Capture the cell that displays the provided text and extract its (x, y) central coordinate. 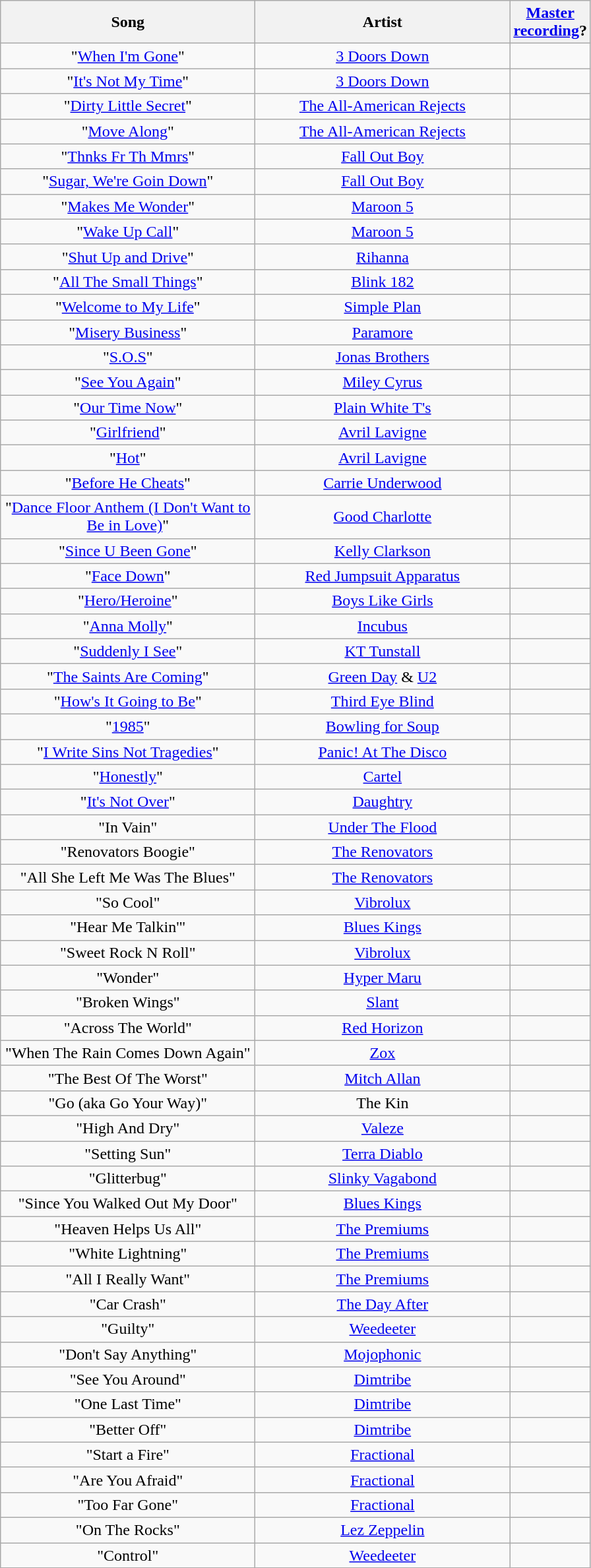
"Honestly" (128, 777)
"Start a Fire" (128, 1455)
"How's It Going to Be" (128, 701)
"See You Again" (128, 383)
"Control" (128, 1555)
"Before He Cheats" (128, 483)
"Dirty Little Secret" (128, 106)
Zox (383, 1053)
Simple Plan (383, 307)
"Wonder" (128, 978)
Mojophonic (383, 1354)
Hyper Maru (383, 978)
Third Eye Blind (383, 701)
"Anna Molly" (128, 626)
Mitch Allan (383, 1078)
"When The Rain Comes Down Again" (128, 1053)
Rihanna (383, 257)
"Guilty" (128, 1329)
Song (128, 22)
KT Tunstall (383, 651)
"High And Dry" (128, 1128)
"Thnks Fr Th Mmrs" (128, 156)
"Since You Walked Out My Door" (128, 1204)
"All I Really Want" (128, 1279)
Kelly Clarkson (383, 551)
"It's Not Over" (128, 802)
"Makes Me Wonder" (128, 206)
Cartel (383, 777)
Under The Flood (383, 827)
"Better Off" (128, 1429)
"So Cool" (128, 902)
The Kin (383, 1103)
Carrie Underwood (383, 483)
"Sugar, We're Goin Down" (128, 181)
Slant (383, 1003)
"Hear Me Talkin'" (128, 927)
"The Saints Are Coming" (128, 676)
"White Lightning" (128, 1254)
"1985" (128, 726)
Lez Zeppelin (383, 1530)
"Car Crash" (128, 1304)
Valeze (383, 1128)
"Renovators Boogie" (128, 852)
"Hero/Heroine" (128, 601)
Miley Cyrus (383, 383)
Master recording? (550, 22)
Daughtry (383, 802)
"Sweet Rock N Roll" (128, 953)
"It's Not My Time" (128, 81)
Green Day & U2 (383, 676)
Terra Diablo (383, 1154)
"S.O.S" (128, 358)
"Girlfriend" (128, 433)
"See You Around" (128, 1379)
"Welcome to My Life" (128, 307)
Red Jumpsuit Apparatus (383, 576)
"Are You Afraid" (128, 1480)
"Don't Say Anything" (128, 1354)
Incubus (383, 626)
"All The Small Things" (128, 282)
"Across The World" (128, 1028)
Boys Like Girls (383, 601)
Red Horizon (383, 1028)
"Hot" (128, 458)
"Since U Been Gone" (128, 551)
"Misery Business" (128, 332)
"The Best Of The Worst" (128, 1078)
"I Write Sins Not Tragedies" (128, 751)
Paramore (383, 332)
"All She Left Me Was The Blues" (128, 877)
"Move Along" (128, 131)
"Dance Floor Anthem (I Don't Want to Be in Love)" (128, 517)
"Face Down" (128, 576)
"Shut Up and Drive" (128, 257)
"One Last Time" (128, 1404)
Slinky Vagabond (383, 1179)
Good Charlotte (383, 517)
"On The Rocks" (128, 1530)
"Glitterbug" (128, 1179)
"Too Far Gone" (128, 1505)
Bowling for Soup (383, 726)
"Suddenly I See" (128, 651)
Panic! At The Disco (383, 751)
Plain White T's (383, 408)
"In Vain" (128, 827)
Blink 182 (383, 282)
"Go (aka Go Your Way)" (128, 1103)
"Wake Up Call" (128, 232)
The Day After (383, 1304)
"When I'm Gone" (128, 56)
Jonas Brothers (383, 358)
"Heaven Helps Us All" (128, 1229)
Artist (383, 22)
"Our Time Now" (128, 408)
"Broken Wings" (128, 1003)
"Setting Sun" (128, 1154)
